Detect which cell encompasses the target text, then output its (X, Y) center coordinate. 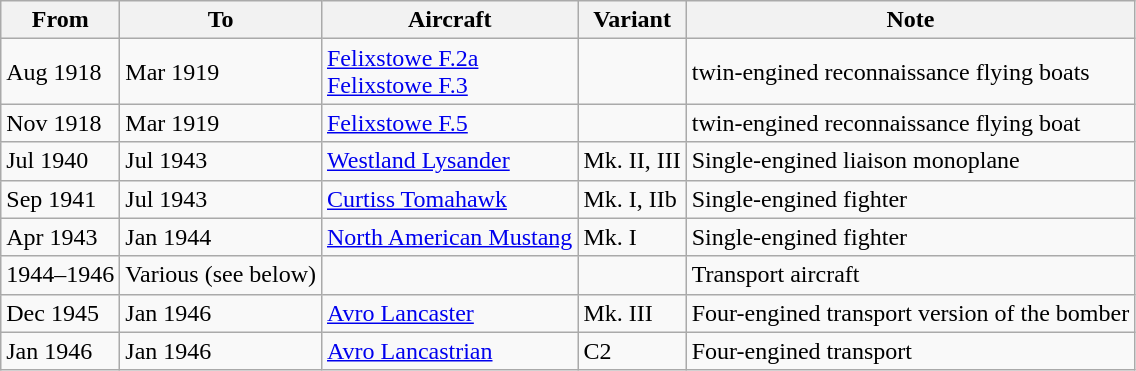
Westland Lysander (449, 161)
From (60, 20)
Avro Lancastrian (449, 351)
1944–1946 (60, 275)
Sep 1941 (60, 199)
Mk. II, III (632, 161)
Felixstowe F.2aFelixstowe F.3 (449, 72)
Four-engined transport version of the bomber (910, 313)
Avro Lancaster (449, 313)
Variant (632, 20)
Mk. I (632, 237)
Aug 1918 (60, 72)
twin-engined reconnaissance flying boats (910, 72)
Nov 1918 (60, 123)
North American Mustang (449, 237)
Note (910, 20)
C2 (632, 351)
twin-engined reconnaissance flying boat (910, 123)
Four-engined transport (910, 351)
Curtiss Tomahawk (449, 199)
Dec 1945 (60, 313)
Apr 1943 (60, 237)
Transport aircraft (910, 275)
Single-engined liaison monoplane (910, 161)
Mk. I, IIb (632, 199)
To (221, 20)
Jul 1940 (60, 161)
Various (see below) (221, 275)
Aircraft (449, 20)
Jan 1944 (221, 237)
Felixstowe F.5 (449, 123)
Mk. III (632, 313)
